Return [x, y] of the center of cell containing provided text 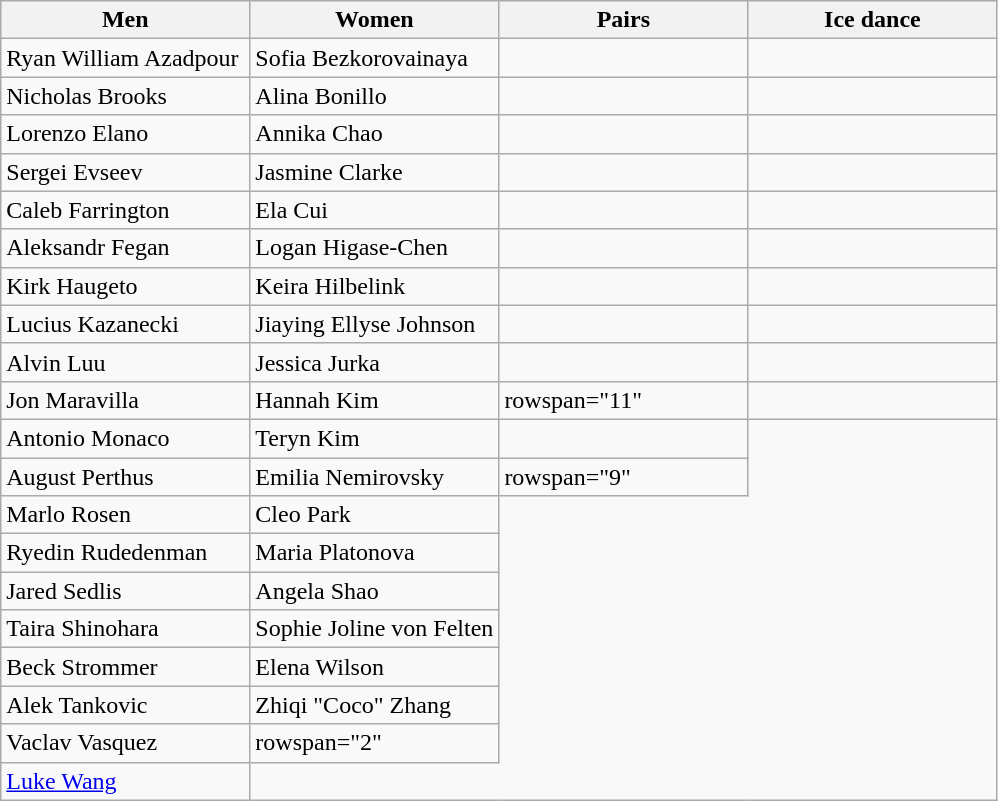
Alek Tankovic [126, 705]
Emilia Nemirovsky [374, 477]
Jessica Jurka [374, 362]
August Perthus [126, 477]
Sofia Bezkorovainaya [374, 58]
Aleksandr Fegan [126, 248]
Keira Hilbelink [374, 286]
Jasmine Clarke [374, 172]
Hannah Kim [374, 400]
Zhiqi "Coco" Zhang [374, 705]
Men [126, 20]
Lucius Kazanecki [126, 324]
Women [374, 20]
Angela Shao [374, 591]
Ryan William Azadpour [126, 58]
Sophie Joline von Felten [374, 629]
Cleo Park [374, 515]
Luke Wang [126, 781]
Alina Bonillo [374, 96]
Beck Strommer [126, 667]
Antonio Monaco [126, 438]
Ryedin Rudedenman [126, 553]
Elena Wilson [374, 667]
rowspan="2" [374, 743]
Jon Maravilla [126, 400]
Kirk Haugeto [126, 286]
rowspan="9" [624, 477]
Caleb Farrington [126, 210]
Lorenzo Elano [126, 134]
Jared Sedlis [126, 591]
Alvin Luu [126, 362]
Vaclav Vasquez [126, 743]
Maria Platonova [374, 553]
Logan Higase-Chen [374, 248]
Annika Chao [374, 134]
Nicholas Brooks [126, 96]
Jiaying Ellyse Johnson [374, 324]
Taira Shinohara [126, 629]
Ice dance [872, 20]
Ela Cui [374, 210]
Teryn Kim [374, 438]
rowspan="11" [624, 400]
Sergei Evseev [126, 172]
Pairs [624, 20]
Marlo Rosen [126, 515]
